Search for the cell housing the specified text and yield its [X, Y] center coordinate. 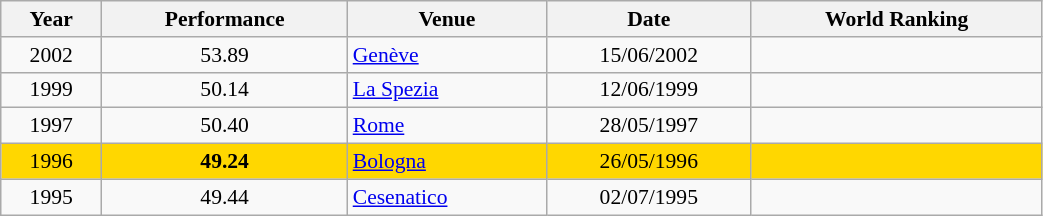
53.89 [225, 55]
15/06/2002 [648, 55]
Performance [225, 19]
La Spezia [447, 90]
Year [52, 19]
1995 [52, 197]
49.44 [225, 197]
1996 [52, 162]
50.14 [225, 90]
49.24 [225, 162]
50.40 [225, 126]
World Ranking [896, 19]
Date [648, 19]
26/05/1996 [648, 162]
Genève [447, 55]
12/06/1999 [648, 90]
2002 [52, 55]
Bologna [447, 162]
1999 [52, 90]
Rome [447, 126]
1997 [52, 126]
Cesenatico [447, 197]
28/05/1997 [648, 126]
02/07/1995 [648, 197]
Venue [447, 19]
